Capture the cell that displays the provided text and extract its (x, y) central coordinate. 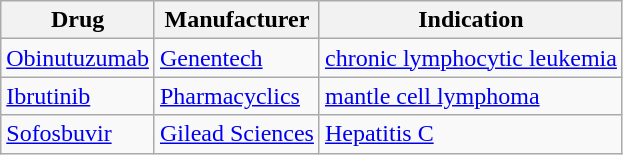
Pharmacyclics (236, 96)
mantle cell lymphoma (470, 96)
Manufacturer (236, 20)
Obinutuzumab (78, 58)
Ibrutinib (78, 96)
Drug (78, 20)
Gilead Sciences (236, 134)
chronic lymphocytic leukemia (470, 58)
Hepatitis C (470, 134)
Genentech (236, 58)
Sofosbuvir (78, 134)
Indication (470, 20)
